Capture the cell that displays the provided text and extract its (X, Y) central coordinate. 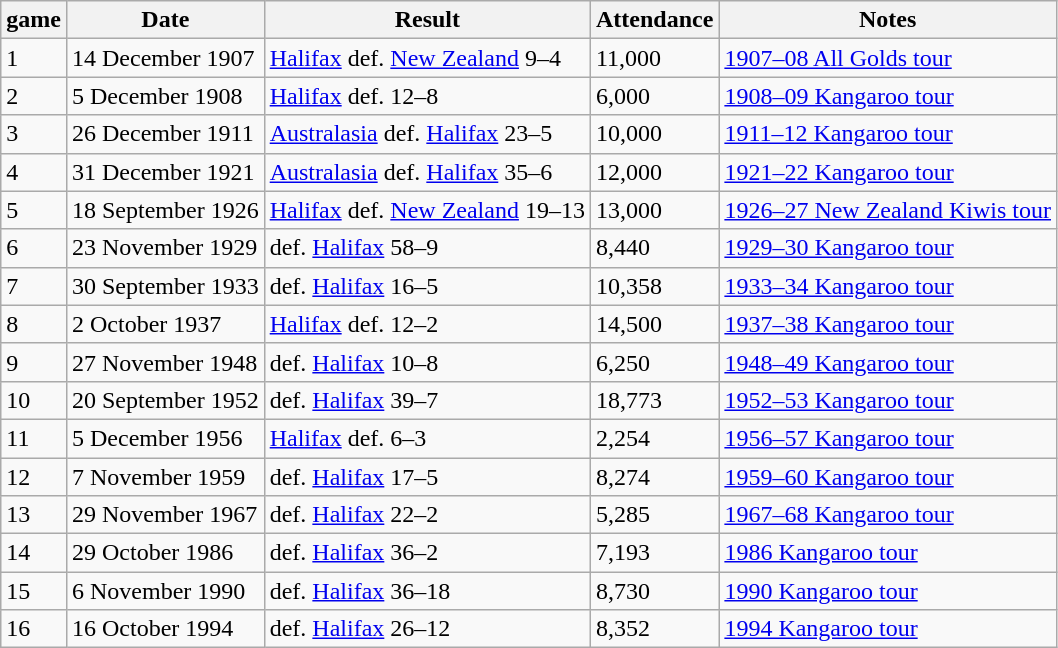
13 (34, 515)
1986 Kangaroo tour (888, 553)
8,730 (654, 591)
7 November 1959 (165, 477)
11,000 (654, 58)
18,773 (654, 400)
14,500 (654, 324)
1959–60 Kangaroo tour (888, 477)
1908–09 Kangaroo tour (888, 96)
13,000 (654, 210)
9 (34, 362)
2,254 (654, 438)
16 October 1994 (165, 629)
4 (34, 172)
1994 Kangaroo tour (888, 629)
5 (34, 210)
Date (165, 20)
Attendance (654, 20)
3 (34, 134)
1921–22 Kangaroo tour (888, 172)
7 (34, 286)
6 (34, 248)
Halifax def. 12–2 (427, 324)
1929–30 Kangaroo tour (888, 248)
Notes (888, 20)
2 October 1937 (165, 324)
1948–49 Kangaroo tour (888, 362)
def. Halifax 36–18 (427, 591)
Halifax def. New Zealand 19–13 (427, 210)
1907–08 All Golds tour (888, 58)
1952–53 Kangaroo tour (888, 400)
31 December 1921 (165, 172)
8,352 (654, 629)
11 (34, 438)
6,250 (654, 362)
def. Halifax 26–12 (427, 629)
def. Halifax 39–7 (427, 400)
29 November 1967 (165, 515)
game (34, 20)
1 (34, 58)
def. Halifax 10–8 (427, 362)
1926–27 New Zealand Kiwis tour (888, 210)
Halifax def. 12–8 (427, 96)
1990 Kangaroo tour (888, 591)
14 (34, 553)
1967–68 Kangaroo tour (888, 515)
10,358 (654, 286)
def. Halifax 17–5 (427, 477)
16 (34, 629)
10 (34, 400)
6,000 (654, 96)
10,000 (654, 134)
8,440 (654, 248)
23 November 1929 (165, 248)
Halifax def. 6–3 (427, 438)
5 December 1956 (165, 438)
6 November 1990 (165, 591)
1956–57 Kangaroo tour (888, 438)
1933–34 Kangaroo tour (888, 286)
12 (34, 477)
27 November 1948 (165, 362)
Australasia def. Halifax 23–5 (427, 134)
def. Halifax 16–5 (427, 286)
26 December 1911 (165, 134)
2 (34, 96)
def. Halifax 58–9 (427, 248)
Australasia def. Halifax 35–6 (427, 172)
20 September 1952 (165, 400)
18 September 1926 (165, 210)
12,000 (654, 172)
30 September 1933 (165, 286)
1937–38 Kangaroo tour (888, 324)
8 (34, 324)
7,193 (654, 553)
1911–12 Kangaroo tour (888, 134)
5 December 1908 (165, 96)
Halifax def. New Zealand 9–4 (427, 58)
def. Halifax 22–2 (427, 515)
29 October 1986 (165, 553)
Result (427, 20)
def. Halifax 36–2 (427, 553)
8,274 (654, 477)
5,285 (654, 515)
15 (34, 591)
14 December 1907 (165, 58)
